Return the (X, Y) coordinate for the center point of the cell that contains the specified text.  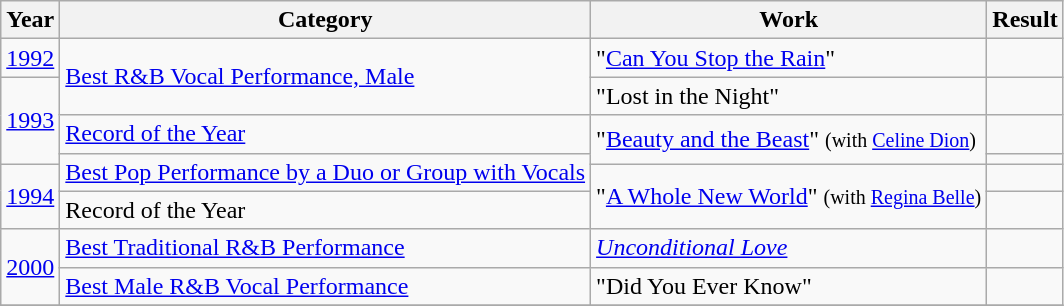
Unconditional Love (789, 248)
"Did You Ever Know" (789, 286)
Result (1025, 20)
Work (789, 20)
Best Traditional R&B Performance (326, 248)
1993 (30, 120)
Category (326, 20)
"Beauty and the Beast" (with Celine Dion) (789, 140)
"A Whole New World" (with Regina Belle) (789, 196)
"Can You Stop the Rain" (789, 58)
1992 (30, 58)
Best R&B Vocal Performance, Male (326, 77)
"Lost in the Night" (789, 96)
Year (30, 20)
1994 (30, 196)
Best Pop Performance by a Duo or Group with Vocals (326, 172)
2000 (30, 267)
Best Male R&B Vocal Performance (326, 286)
